Pinpoint the cell where the given text exists, returning its [x, y] midpoint coordinate. 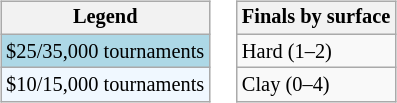
Finals by surface [316, 18]
Clay (0–4) [316, 85]
Hard (1–2) [316, 51]
$10/15,000 tournaments [105, 85]
Legend [105, 18]
$25/35,000 tournaments [105, 51]
